Extract the [x, y] coordinate from the center of the cell holding the provided text.  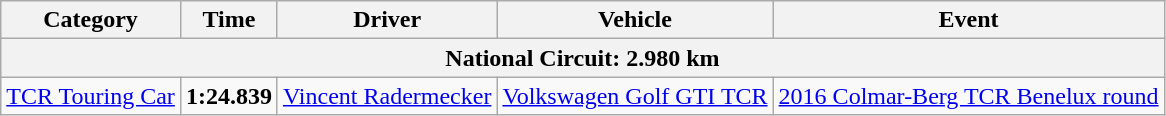
Time [228, 20]
1:24.839 [228, 96]
National Circuit: 2.980 km [582, 58]
Driver [387, 20]
Vehicle [635, 20]
2016 Colmar-Berg TCR Benelux round [968, 96]
Event [968, 20]
Category [91, 20]
TCR Touring Car [91, 96]
Volkswagen Golf GTI TCR [635, 96]
Vincent Radermecker [387, 96]
